Find where the given text appears and provide that cell's center as [X, Y] coordinate. 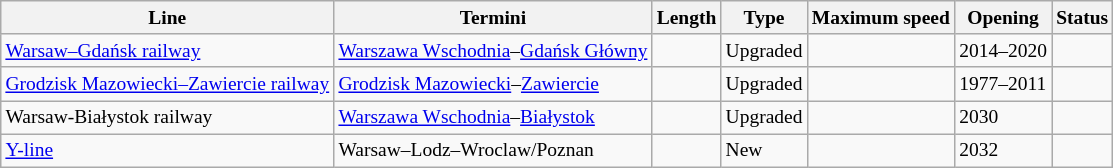
Warsaw–Gdańsk railway [168, 50]
Termini [493, 18]
Warszawa Wschodnia–Białystok [493, 118]
Warsaw-Białystok railway [168, 118]
Grodzisk Mazowiecki–Zawiercie [493, 84]
2030 [1004, 118]
Grodzisk Mazowiecki–Zawiercie railway [168, 84]
Warsaw–Lodz–Wroclaw/Poznan [493, 150]
Warszawa Wschodnia–Gdańsk Główny [493, 50]
Y-line [168, 150]
1977–2011 [1004, 84]
New [764, 150]
Type [764, 18]
2032 [1004, 150]
Status [1082, 18]
Maximum speed [880, 18]
Length [686, 18]
Line [168, 18]
2014–2020 [1004, 50]
Opening [1004, 18]
